Return (x, y) of the center of cell containing provided text 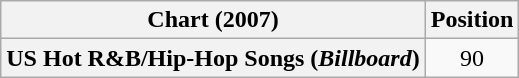
Chart (2007) (213, 20)
Position (472, 20)
90 (472, 58)
US Hot R&B/Hip-Hop Songs (Billboard) (213, 58)
